Extract the [X, Y] coordinate from the center of the cell holding the provided text.  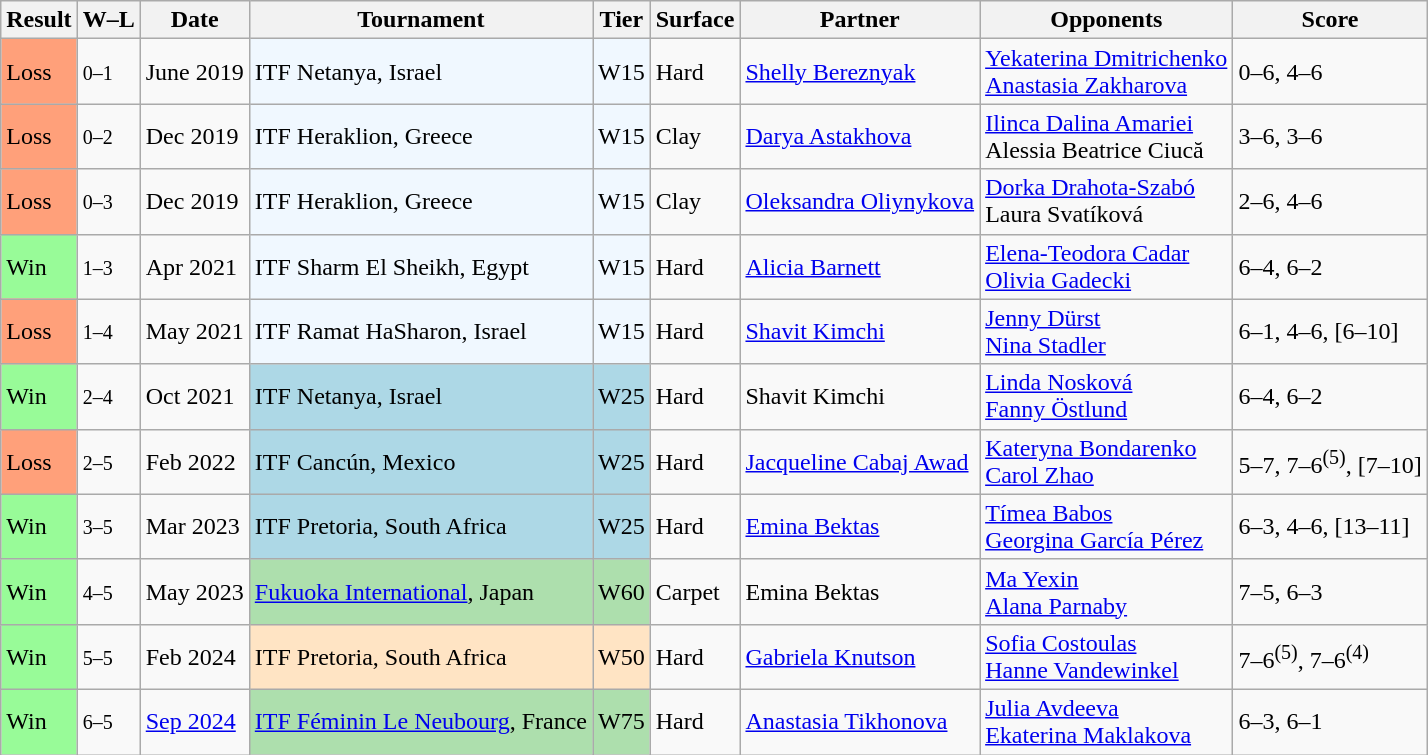
0–6, 4–6 [1330, 72]
Julia Avdeeva Ekaterina Maklakova [1106, 722]
Shelly Bereznyak [860, 72]
6–1, 4–6, [6–10] [1330, 332]
2–5 [108, 462]
W60 [621, 592]
2–6, 4–6 [1330, 202]
Ilinca Dalina Amariei Alessia Beatrice Ciucă [1106, 136]
Sofia Costoulas Hanne Vandewinkel [1106, 656]
ITF Ramat HaSharon, Israel [420, 332]
Carpet [695, 592]
June 2019 [194, 72]
3–6, 3–6 [1330, 136]
6–3, 6–1 [1330, 722]
Opponents [1106, 20]
Date [194, 20]
Apr 2021 [194, 266]
Linda Nosková Fanny Östlund [1106, 396]
Oct 2021 [194, 396]
Feb 2024 [194, 656]
Mar 2023 [194, 526]
5–5 [108, 656]
Tournament [420, 20]
7–6(5), 7–6(4) [1330, 656]
1–3 [108, 266]
Jenny Dürst Nina Stadler [1106, 332]
2–4 [108, 396]
Feb 2022 [194, 462]
0–1 [108, 72]
Gabriela Knutson [860, 656]
0–3 [108, 202]
W50 [621, 656]
Fukuoka International, Japan [420, 592]
Result [39, 20]
Kateryna Bondarenko Carol Zhao [1106, 462]
1–4 [108, 332]
ITF Sharm El Sheikh, Egypt [420, 266]
Alicia Barnett [860, 266]
5–7, 7–6(5), [7–10] [1330, 462]
Partner [860, 20]
Yekaterina Dmitrichenko Anastasia Zakharova [1106, 72]
3–5 [108, 526]
Sep 2024 [194, 722]
ITF Cancún, Mexico [420, 462]
0–2 [108, 136]
Elena-Teodora Cadar Olivia Gadecki [1106, 266]
Tímea Babos Georgina García Pérez [1106, 526]
Dorka Drahota-Szabó Laura Svatíková [1106, 202]
7–5, 6–3 [1330, 592]
Darya Astakhova [860, 136]
ITF Féminin Le Neubourg, France [420, 722]
4–5 [108, 592]
May 2023 [194, 592]
W75 [621, 722]
6–3, 4–6, [13–11] [1330, 526]
Jacqueline Cabaj Awad [860, 462]
Anastasia Tikhonova [860, 722]
W–L [108, 20]
Ma Yexin Alana Parnaby [1106, 592]
Tier [621, 20]
Oleksandra Oliynykova [860, 202]
6–5 [108, 722]
Score [1330, 20]
Surface [695, 20]
May 2021 [194, 332]
